Return [x, y] of the center of cell containing provided text 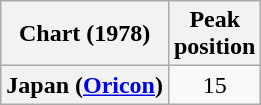
Peakposition [214, 34]
Chart (1978) [85, 34]
Japan (Oricon) [85, 85]
15 [214, 85]
